Capture the cell that displays the provided text and extract its (x, y) central coordinate. 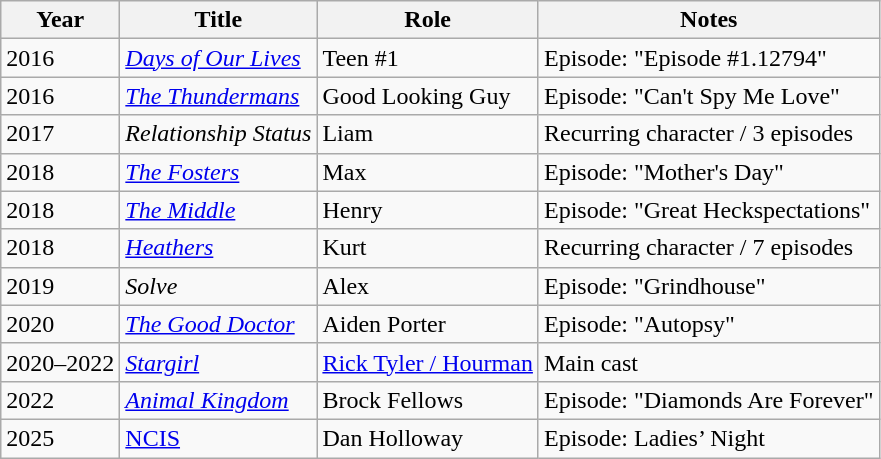
2019 (60, 286)
2017 (60, 134)
Episode: "Autopsy" (708, 324)
Animal Kingdom (218, 400)
Solve (218, 286)
2020–2022 (60, 362)
Brock Fellows (428, 400)
Episode: "Episode #1.12794" (708, 58)
Relationship Status (218, 134)
Recurring character / 7 episodes (708, 248)
Episode: "Mother's Day" (708, 172)
Main cast (708, 362)
Stargirl (218, 362)
The Middle (218, 210)
The Thundermans (218, 96)
Notes (708, 20)
Days of Our Lives (218, 58)
Rick Tyler / Hourman (428, 362)
NCIS (218, 438)
Year (60, 20)
Episode: Ladies’ Night (708, 438)
2025 (60, 438)
Role (428, 20)
Henry (428, 210)
Liam (428, 134)
Aiden Porter (428, 324)
Episode: "Diamonds Are Forever" (708, 400)
2022 (60, 400)
Episode: "Great Heckspectations" (708, 210)
Episode: "Grindhouse" (708, 286)
Alex (428, 286)
Kurt (428, 248)
Good Looking Guy (428, 96)
Dan Holloway (428, 438)
Heathers (218, 248)
The Fosters (218, 172)
Title (218, 20)
2020 (60, 324)
Teen #1 (428, 58)
Episode: "Can't Spy Me Love" (708, 96)
The Good Doctor (218, 324)
Max (428, 172)
Recurring character / 3 episodes (708, 134)
